Provide the (x, y) coordinate of the cell's center where the given text is located.  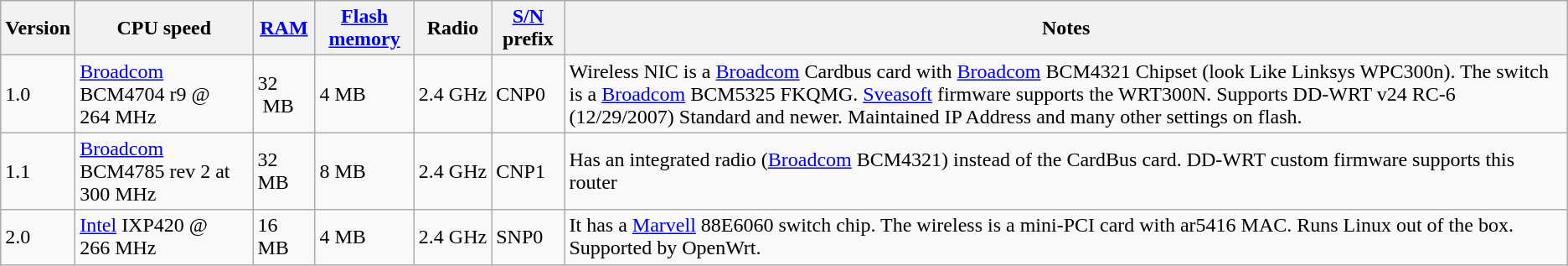
Has an integrated radio (Broadcom BCM4321) instead of the CardBus card. DD-WRT custom firmware supports this router (1065, 171)
SNP0 (528, 237)
Flash memory (364, 29)
16 MB (284, 237)
Version (39, 29)
8 MB (364, 171)
1.0 (39, 94)
S/N prefix (528, 29)
1.1 (39, 171)
Intel IXP420 @ 266 MHz (164, 237)
Broadcom BCM4704 r9 @ 264 MHz (164, 94)
Radio (452, 29)
Broadcom BCM4785 rev 2 at 300 MHz (164, 171)
2.0 (39, 237)
CNP1 (528, 171)
RAM (284, 29)
Notes (1065, 29)
It has a Marvell 88E6060 switch chip. The wireless is a mini-PCI card with ar5416 MAC. Runs Linux out of the box. Supported by OpenWrt. (1065, 237)
CNP0 (528, 94)
CPU speed (164, 29)
